Provide the (x, y) coordinate of the cell's center where the given text is located.  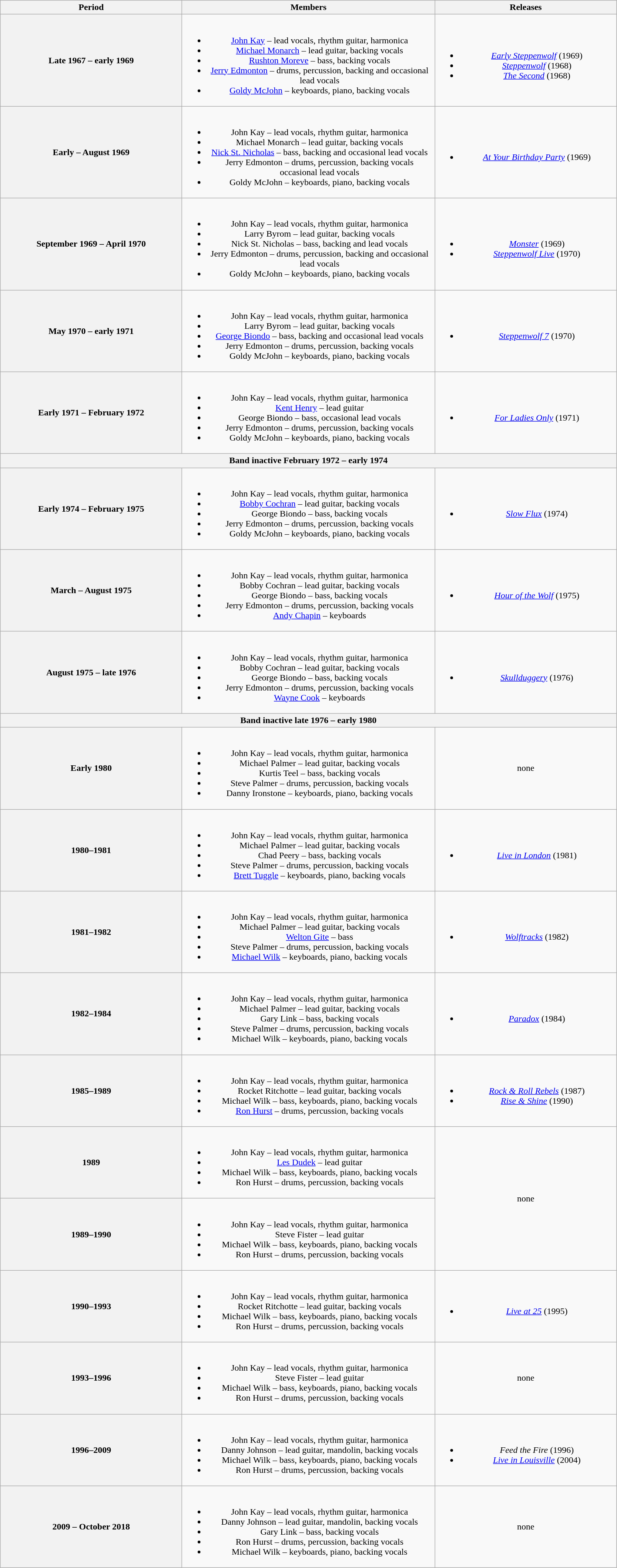
At Your Birthday Party (1969) (526, 152)
1989 (91, 1163)
1990–1993 (91, 1306)
May 1970 – early 1971 (91, 331)
Monster (1969)Steppenwolf Live (1970) (526, 244)
Band inactive late 1976 – early 1980 (309, 720)
Band inactive February 1972 – early 1974 (309, 461)
Early – August 1969 (91, 152)
Steppenwolf 7 (1970) (526, 331)
1982–1984 (91, 1014)
Releases (526, 7)
Slow Flux (1974) (526, 509)
For Ladies Only (1971) (526, 412)
August 1975 – late 1976 (91, 672)
Late 1967 – early 1969 (91, 60)
Live in London (1981) (526, 850)
2009 – October 2018 (91, 1527)
1981–1982 (91, 932)
Feed the Fire (1996)Live in Louisville (2004) (526, 1450)
Period (91, 7)
March – August 1975 (91, 590)
Early 1971 – February 1972 (91, 412)
Early 1980 (91, 768)
Hour of the Wolf (1975) (526, 590)
Early Steppenwolf (1969)Steppenwolf (1968)The Second (1968) (526, 60)
1980–1981 (91, 850)
September 1969 – April 1970 (91, 244)
1989–1990 (91, 1234)
1993–1996 (91, 1378)
Wolftracks (1982) (526, 932)
Rock & Roll Rebels (1987)Rise & Shine (1990) (526, 1091)
1985–1989 (91, 1091)
Skullduggery (1976) (526, 672)
1996–2009 (91, 1450)
Members (309, 7)
Paradox (1984) (526, 1014)
Live at 25 (1995) (526, 1306)
Early 1974 – February 1975 (91, 509)
